For the text-containing cell, return its midpoint in [X, Y] coordinate format. 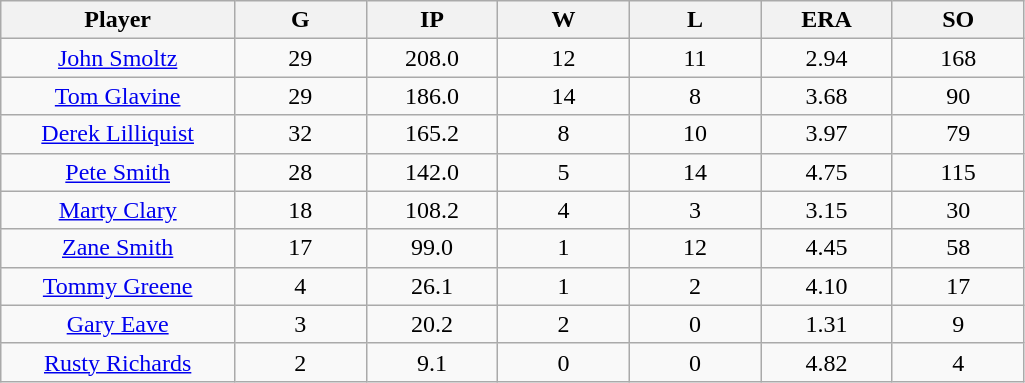
ERA [827, 20]
4.75 [827, 172]
3.97 [827, 134]
208.0 [432, 58]
W [564, 20]
Player [118, 20]
165.2 [432, 134]
18 [301, 210]
30 [958, 210]
90 [958, 96]
IP [432, 20]
Tom Glavine [118, 96]
5 [564, 172]
186.0 [432, 96]
99.0 [432, 248]
Pete Smith [118, 172]
SO [958, 20]
11 [695, 58]
Zane Smith [118, 248]
3.68 [827, 96]
108.2 [432, 210]
28 [301, 172]
G [301, 20]
1.31 [827, 324]
Derek Lilliquist [118, 134]
168 [958, 58]
Tommy Greene [118, 286]
4.82 [827, 362]
2.94 [827, 58]
John Smoltz [118, 58]
26.1 [432, 286]
20.2 [432, 324]
79 [958, 134]
Rusty Richards [118, 362]
142.0 [432, 172]
58 [958, 248]
Marty Clary [118, 210]
32 [301, 134]
10 [695, 134]
9 [958, 324]
L [695, 20]
4.45 [827, 248]
Gary Eave [118, 324]
3.15 [827, 210]
9.1 [432, 362]
4.10 [827, 286]
115 [958, 172]
